Determine the (X, Y) coordinate at the center of the cell enclosing the given text.  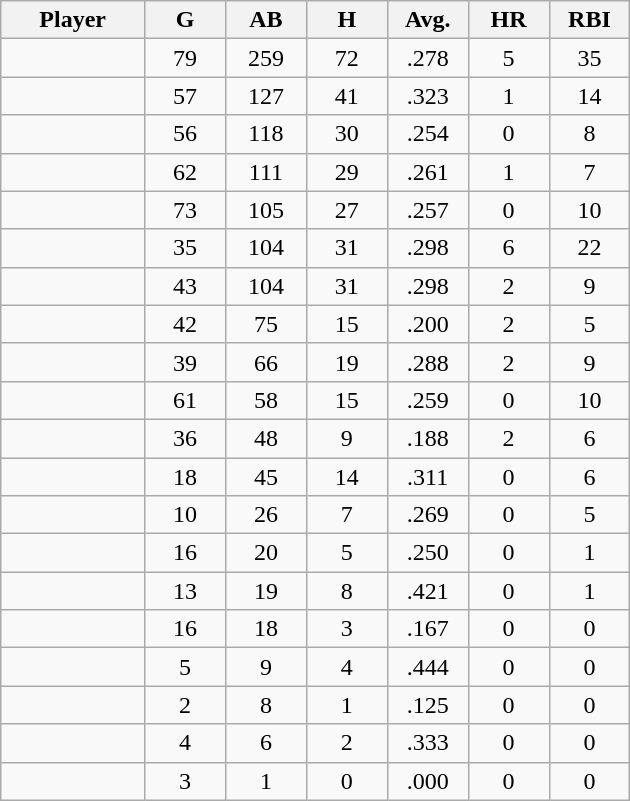
22 (590, 248)
.167 (428, 629)
118 (266, 134)
62 (186, 172)
127 (266, 96)
41 (346, 96)
61 (186, 400)
26 (266, 515)
.250 (428, 553)
.125 (428, 705)
57 (186, 96)
45 (266, 477)
72 (346, 58)
.259 (428, 400)
111 (266, 172)
Avg. (428, 20)
75 (266, 324)
.000 (428, 781)
29 (346, 172)
.200 (428, 324)
42 (186, 324)
H (346, 20)
G (186, 20)
.257 (428, 210)
.323 (428, 96)
.278 (428, 58)
73 (186, 210)
.421 (428, 591)
.188 (428, 438)
48 (266, 438)
.311 (428, 477)
HR (508, 20)
Player (73, 20)
.261 (428, 172)
30 (346, 134)
.333 (428, 743)
.269 (428, 515)
.254 (428, 134)
.444 (428, 667)
36 (186, 438)
43 (186, 286)
79 (186, 58)
20 (266, 553)
27 (346, 210)
259 (266, 58)
AB (266, 20)
RBI (590, 20)
.288 (428, 362)
105 (266, 210)
13 (186, 591)
56 (186, 134)
66 (266, 362)
58 (266, 400)
39 (186, 362)
